From the cell containing the given text, extract its center point as (x, y) coordinate. 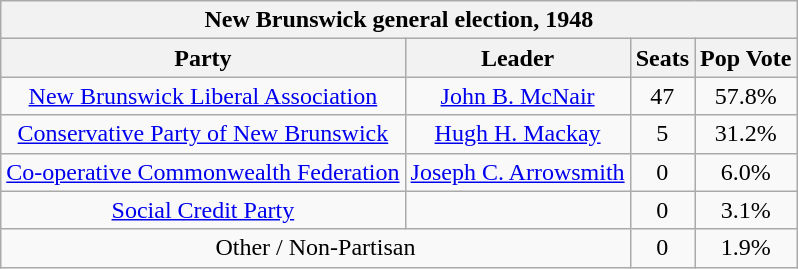
Pop Vote (746, 58)
John B. McNair (518, 96)
Hugh H. Mackay (518, 134)
31.2% (746, 134)
Party (203, 58)
Joseph C. Arrowsmith (518, 172)
Social Credit Party (203, 210)
5 (662, 134)
Co-operative Commonwealth Federation (203, 172)
47 (662, 96)
New Brunswick Liberal Association (203, 96)
Seats (662, 58)
Other / Non-Partisan (316, 248)
1.9% (746, 248)
57.8% (746, 96)
Leader (518, 58)
Conservative Party of New Brunswick (203, 134)
6.0% (746, 172)
3.1% (746, 210)
New Brunswick general election, 1948 (399, 20)
